Scan for the cell matching the given text and deliver its (X, Y) coordinate at center. 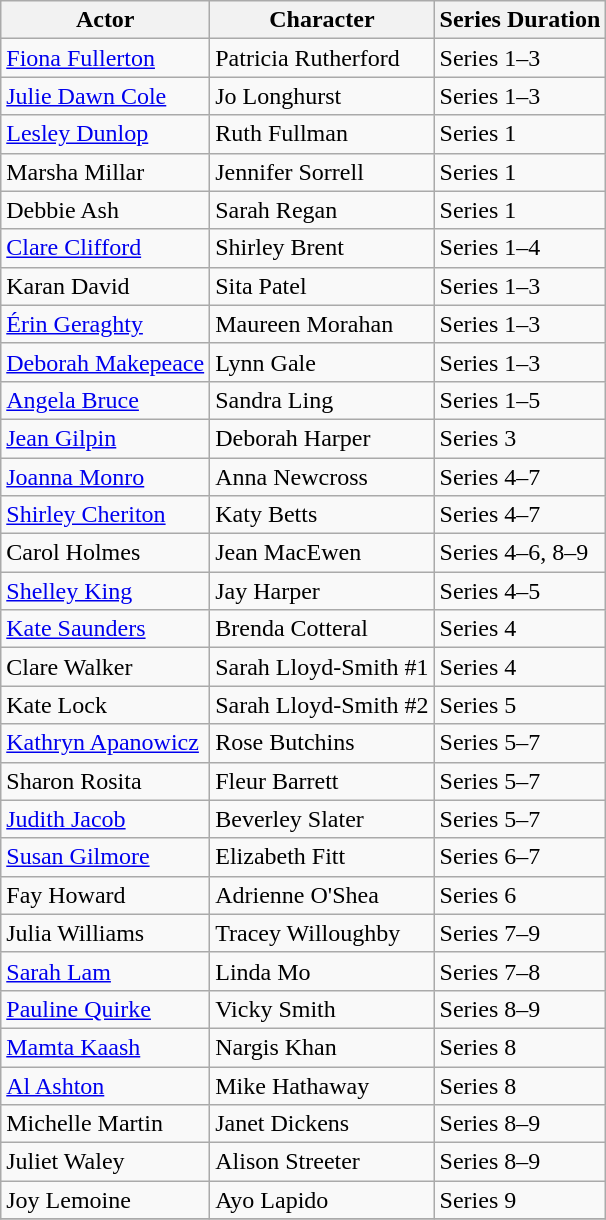
Joanna Monro (106, 477)
Series 3 (520, 438)
Rose Butchins (322, 743)
Series 9 (520, 1200)
Alison Streeter (322, 1162)
Lesley Dunlop (106, 134)
Character (322, 20)
Sarah Lloyd-Smith #1 (322, 667)
Kate Lock (106, 705)
Tracey Willoughby (322, 933)
Joy Lemoine (106, 1200)
Elizabeth Fitt (322, 857)
Clare Clifford (106, 248)
Angela Bruce (106, 400)
Sandra Ling (322, 400)
Jean MacEwen (322, 553)
Fay Howard (106, 895)
Fleur Barrett (322, 781)
Series 1–5 (520, 400)
Carol Holmes (106, 553)
Series 6 (520, 895)
Series 7–8 (520, 971)
Series 7–9 (520, 933)
Shirley Cheriton (106, 515)
Mike Hathaway (322, 1085)
Brenda Cotteral (322, 629)
Ayo Lapido (322, 1200)
Anna Newcross (322, 477)
Marsha Millar (106, 172)
Al Ashton (106, 1085)
Michelle Martin (106, 1124)
Érin Geraghty (106, 324)
Susan Gilmore (106, 857)
Debbie Ash (106, 210)
Katy Betts (322, 515)
Beverley Slater (322, 819)
Karan David (106, 286)
Jay Harper (322, 591)
Sharon Rosita (106, 781)
Series 4–6, 8–9 (520, 553)
Julie Dawn Cole (106, 96)
Shelley King (106, 591)
Judith Jacob (106, 819)
Ruth Fullman (322, 134)
Adrienne O'Shea (322, 895)
Nargis Khan (322, 1047)
Juliet Waley (106, 1162)
Janet Dickens (322, 1124)
Clare Walker (106, 667)
Shirley Brent (322, 248)
Deborah Makepeace (106, 362)
Pauline Quirke (106, 1009)
Lynn Gale (322, 362)
Actor (106, 20)
Linda Mo (322, 971)
Deborah Harper (322, 438)
Jo Longhurst (322, 96)
Patricia Rutherford (322, 58)
Sarah Regan (322, 210)
Series 4–5 (520, 591)
Vicky Smith (322, 1009)
Fiona Fullerton (106, 58)
Series 1–4 (520, 248)
Jennifer Sorrell (322, 172)
Series 6–7 (520, 857)
Series 5 (520, 705)
Maureen Morahan (322, 324)
Series Duration (520, 20)
Sita Patel (322, 286)
Sarah Lam (106, 971)
Mamta Kaash (106, 1047)
Sarah Lloyd-Smith #2 (322, 705)
Julia Williams (106, 933)
Jean Gilpin (106, 438)
Kathryn Apanowicz (106, 743)
Kate Saunders (106, 629)
